Identify which cell holds the provided text, then report its [X, Y] central coordinate. 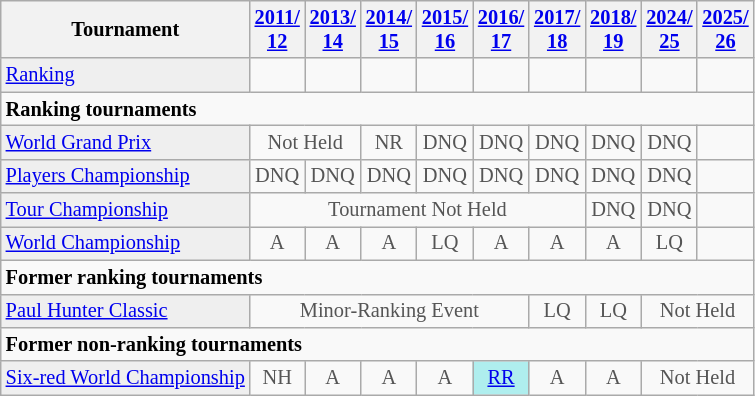
Minor-Ranking Event [390, 311]
Six-red World Championship [126, 378]
2024/25 [669, 29]
2015/16 [445, 29]
Former ranking tournaments [378, 277]
2018/19 [613, 29]
Former non-ranking tournaments [378, 344]
NR [389, 142]
World Grand Prix [126, 142]
RR [501, 378]
2013/14 [333, 29]
Players Championship [126, 176]
Tournament [126, 29]
Tournament Not Held [418, 210]
2016/17 [501, 29]
NH [278, 378]
2025/26 [725, 29]
Tour Championship [126, 210]
2014/15 [389, 29]
2011/12 [278, 29]
2017/18 [557, 29]
Paul Hunter Classic [126, 311]
World Championship [126, 243]
Ranking [126, 75]
Ranking tournaments [378, 109]
